Determine the (x, y) coordinate at the center of the cell enclosing the given text.  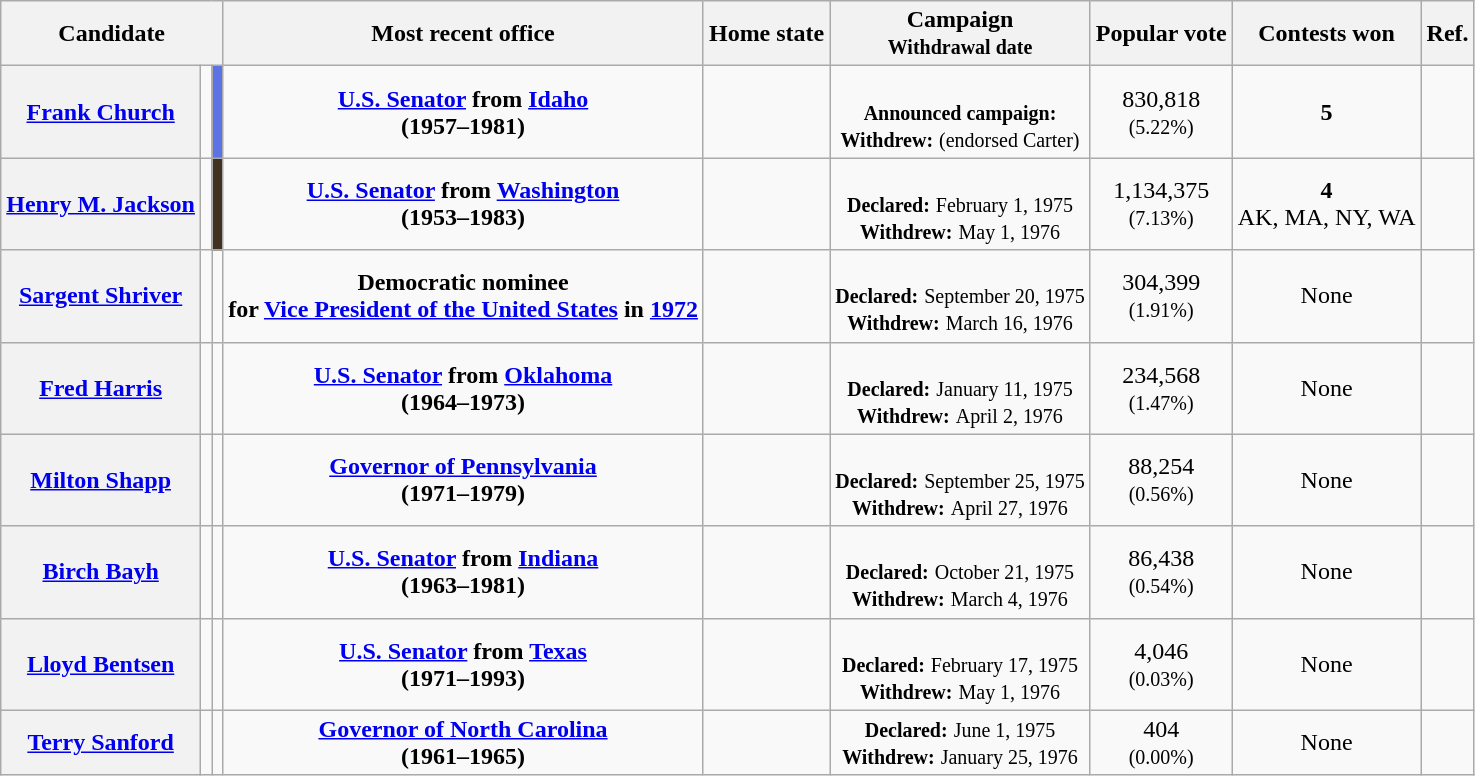
Declared: February 1, 1975 Withdrew: May 1, 1976 (960, 204)
Declared: September 25, 1975Withdrew: April 27, 1976 (960, 480)
Governor of Pennsylvania(1971–1979) (464, 480)
1,134,375(7.13%) (1161, 204)
Declared: June 1, 1975Withdrew: January 25, 1976 (960, 742)
Sargent Shriver (101, 296)
304,399(1.91%) (1161, 296)
Henry M. Jackson (101, 204)
404(0.00%) (1161, 742)
Terry Sanford (101, 742)
830,818(5.22%) (1161, 112)
U.S. Senator from Texas(1971–1993) (464, 664)
Announced campaign: Withdrew: (endorsed Carter) (960, 112)
Candidate (112, 34)
Declared: February 17, 1975Withdrew: May 1, 1976 (960, 664)
U.S. Senator from Idaho(1957–1981) (464, 112)
U.S. Senator from Oklahoma(1964–1973) (464, 388)
234,568(1.47%) (1161, 388)
Birch Bayh (101, 572)
Ref. (1448, 34)
Home state (766, 34)
Declared: January 11, 1975Withdrew: April 2, 1976 (960, 388)
5 (1326, 112)
Democratic nomineefor Vice President of the United States in 1972 (464, 296)
4AK, MA, NY, WA (1326, 204)
Declared: October 21, 1975Withdrew: March 4, 1976 (960, 572)
CampaignWithdrawal date (960, 34)
4,046(0.03%) (1161, 664)
Most recent office (464, 34)
Milton Shapp (101, 480)
Declared: September 20, 1975Withdrew: March 16, 1976 (960, 296)
Frank Church (101, 112)
U.S. Senator from Indiana(1963–1981) (464, 572)
Fred Harris (101, 388)
Contests won (1326, 34)
U.S. Senator from Washington (1953–1983) (464, 204)
Popular vote (1161, 34)
Lloyd Bentsen (101, 664)
86,438(0.54%) (1161, 572)
Governor of North Carolina(1961–1965) (464, 742)
88,254(0.56%) (1161, 480)
